Provide the (X, Y) coordinate of the cell's center where the given text is located.  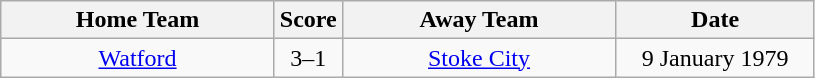
Home Team (138, 20)
Date (716, 20)
Score (308, 20)
Stoke City (479, 58)
3–1 (308, 58)
Watford (138, 58)
Away Team (479, 20)
9 January 1979 (716, 58)
